Return (X, Y) of the center of cell containing provided text 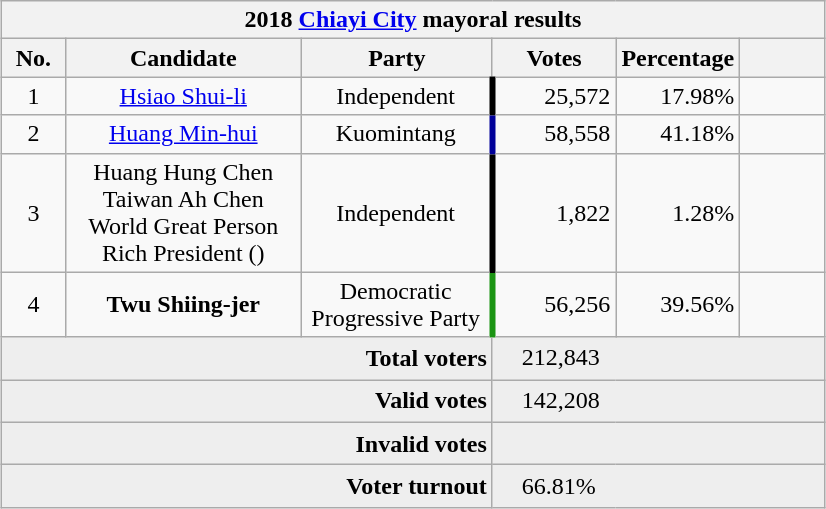
17.98% (678, 96)
Democratic Progressive Party (396, 304)
Votes (554, 58)
1 (34, 96)
66.81% (658, 486)
Candidate (183, 58)
No. (34, 58)
Twu Shiing-jer (183, 304)
41.18% (678, 134)
Huang Hung Chen Taiwan Ah Chen World Great Person Rich President () (183, 212)
Voter turnout (248, 486)
Valid votes (248, 402)
1.28% (678, 212)
Invalid votes (248, 444)
212,843 (658, 358)
4 (34, 304)
58,558 (554, 134)
Kuomintang (396, 134)
56,256 (554, 304)
1,822 (554, 212)
Percentage (678, 58)
Party (396, 58)
25,572 (554, 96)
2018 Chiayi City mayoral results (414, 20)
2 (34, 134)
39.56% (678, 304)
3 (34, 212)
Huang Min-hui (183, 134)
142,208 (658, 402)
Total voters (248, 358)
Hsiao Shui-li (183, 96)
